Extract the [x, y] coordinate from the center of the cell holding the provided text.  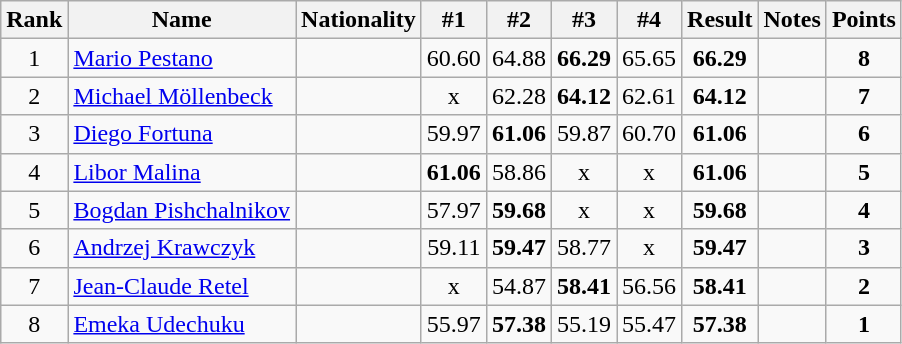
60.70 [648, 134]
Bogdan Pishchalnikov [182, 210]
60.60 [454, 58]
Points [864, 20]
57.97 [454, 210]
54.87 [518, 286]
59.87 [584, 134]
62.28 [518, 96]
Emeka Udechuku [182, 324]
56.56 [648, 286]
59.11 [454, 248]
64.88 [518, 58]
Result [720, 20]
58.86 [518, 172]
#3 [584, 20]
Andrzej Krawczyk [182, 248]
Name [182, 20]
55.19 [584, 324]
Notes [792, 20]
58.77 [584, 248]
Rank [34, 20]
Diego Fortuna [182, 134]
#4 [648, 20]
65.65 [648, 58]
Libor Malina [182, 172]
62.61 [648, 96]
Mario Pestano [182, 58]
55.47 [648, 324]
#2 [518, 20]
Jean-Claude Retel [182, 286]
Nationality [359, 20]
59.97 [454, 134]
Michael Möllenbeck [182, 96]
55.97 [454, 324]
#1 [454, 20]
